Return the (X, Y) coordinate for the center point of the cell that contains the specified text.  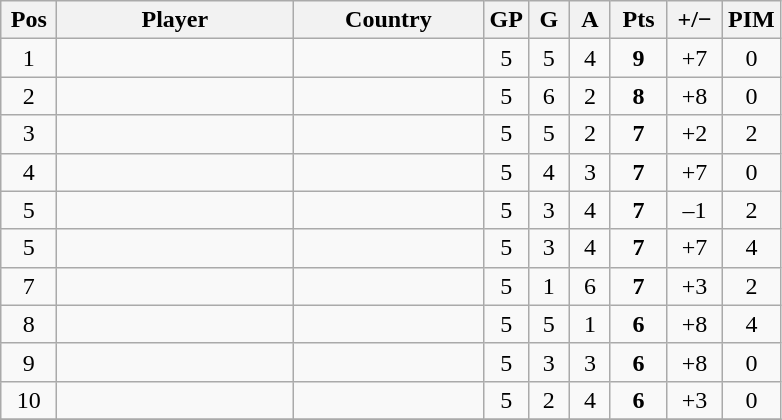
+2 (695, 134)
–1 (695, 210)
PIM (752, 20)
Pos (29, 20)
Player (175, 20)
10 (29, 400)
+/− (695, 20)
GP (506, 20)
Pts (638, 20)
Country (388, 20)
A (590, 20)
G (548, 20)
